Find where the given text appears and provide that cell's center as (X, Y) coordinate. 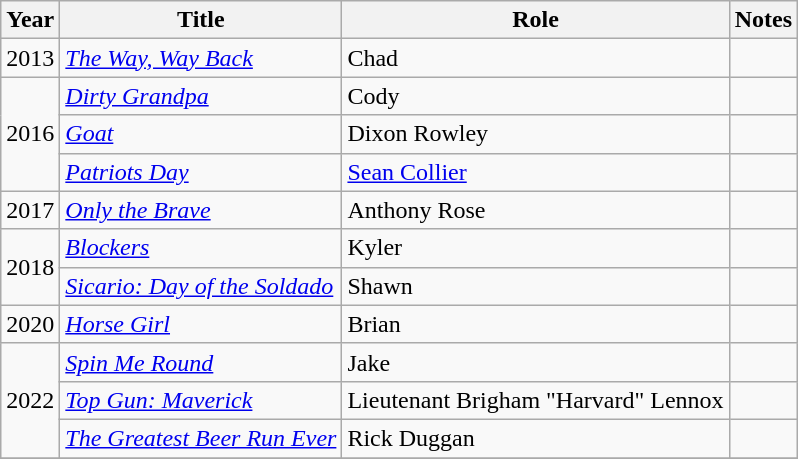
Role (536, 20)
Cody (536, 96)
Brian (536, 324)
2020 (30, 324)
2017 (30, 210)
Patriots Day (201, 172)
Jake (536, 362)
Only the Brave (201, 210)
Top Gun: Maverick (201, 400)
Blockers (201, 248)
Chad (536, 58)
Notes (763, 20)
The Way, Way Back (201, 58)
Dirty Grandpa (201, 96)
The Greatest Beer Run Ever (201, 438)
Sicario: Day of the Soldado (201, 286)
Lieutenant Brigham "Harvard" Lennox (536, 400)
2018 (30, 267)
2013 (30, 58)
Spin Me Round (201, 362)
Title (201, 20)
2022 (30, 400)
Kyler (536, 248)
Shawn (536, 286)
Year (30, 20)
Horse Girl (201, 324)
2016 (30, 134)
Rick Duggan (536, 438)
Sean Collier (536, 172)
Goat (201, 134)
Dixon Rowley (536, 134)
Anthony Rose (536, 210)
